Detect which cell encompasses the target text, then output its (X, Y) center coordinate. 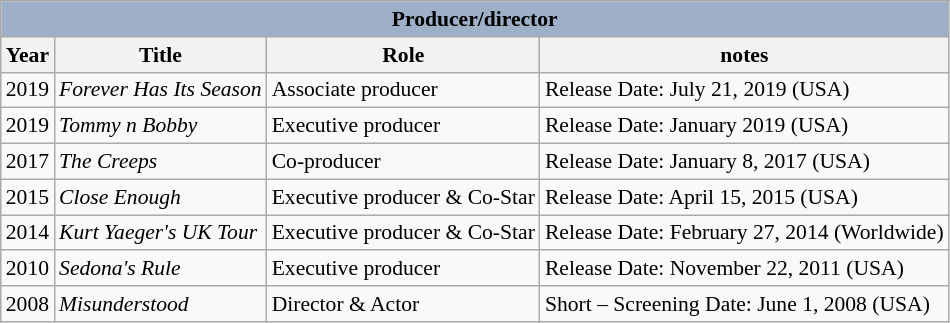
Release Date: November 22, 2011 (USA) (744, 269)
Release Date: January 2019 (USA) (744, 126)
Misunderstood (160, 304)
Associate producer (404, 90)
Short – Screening Date: June 1, 2008 (USA) (744, 304)
2008 (28, 304)
Director & Actor (404, 304)
Producer/director (475, 19)
Release Date: January 8, 2017 (USA) (744, 162)
Sedona's Rule (160, 269)
The Creeps (160, 162)
Tommy n Bobby (160, 126)
Year (28, 55)
Role (404, 55)
notes (744, 55)
Title (160, 55)
Forever Has Its Season (160, 90)
2010 (28, 269)
2014 (28, 233)
2017 (28, 162)
2015 (28, 197)
Release Date: April 15, 2015 (USA) (744, 197)
Release Date: July 21, 2019 (USA) (744, 90)
Kurt Yaeger's UK Tour (160, 233)
Close Enough (160, 197)
Release Date: February 27, 2014 (Worldwide) (744, 233)
Co-producer (404, 162)
